Locate the cell with the specified text and output its (x, y) center coordinate. 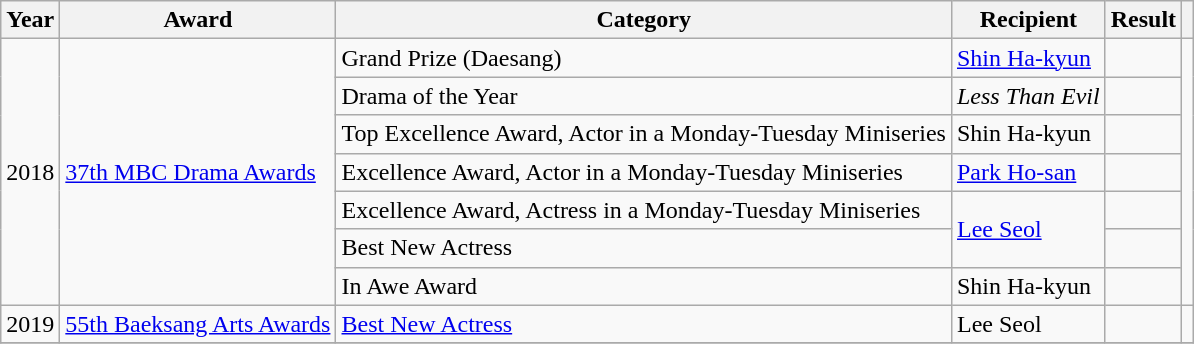
In Awe Award (644, 286)
Top Excellence Award, Actor in a Monday-Tuesday Miniseries (644, 134)
Year (30, 20)
Drama of the Year (644, 96)
Less Than Evil (1028, 96)
2019 (30, 324)
Award (198, 20)
2018 (30, 172)
Recipient (1028, 20)
55th Baeksang Arts Awards (198, 324)
Category (644, 20)
37th MBC Drama Awards (198, 172)
Excellence Award, Actress in a Monday-Tuesday Miniseries (644, 210)
Park Ho-san (1028, 172)
Excellence Award, Actor in a Monday-Tuesday Miniseries (644, 172)
Result (1143, 20)
Grand Prize (Daesang) (644, 58)
